From the cell containing the given text, extract its center point as [x, y] coordinate. 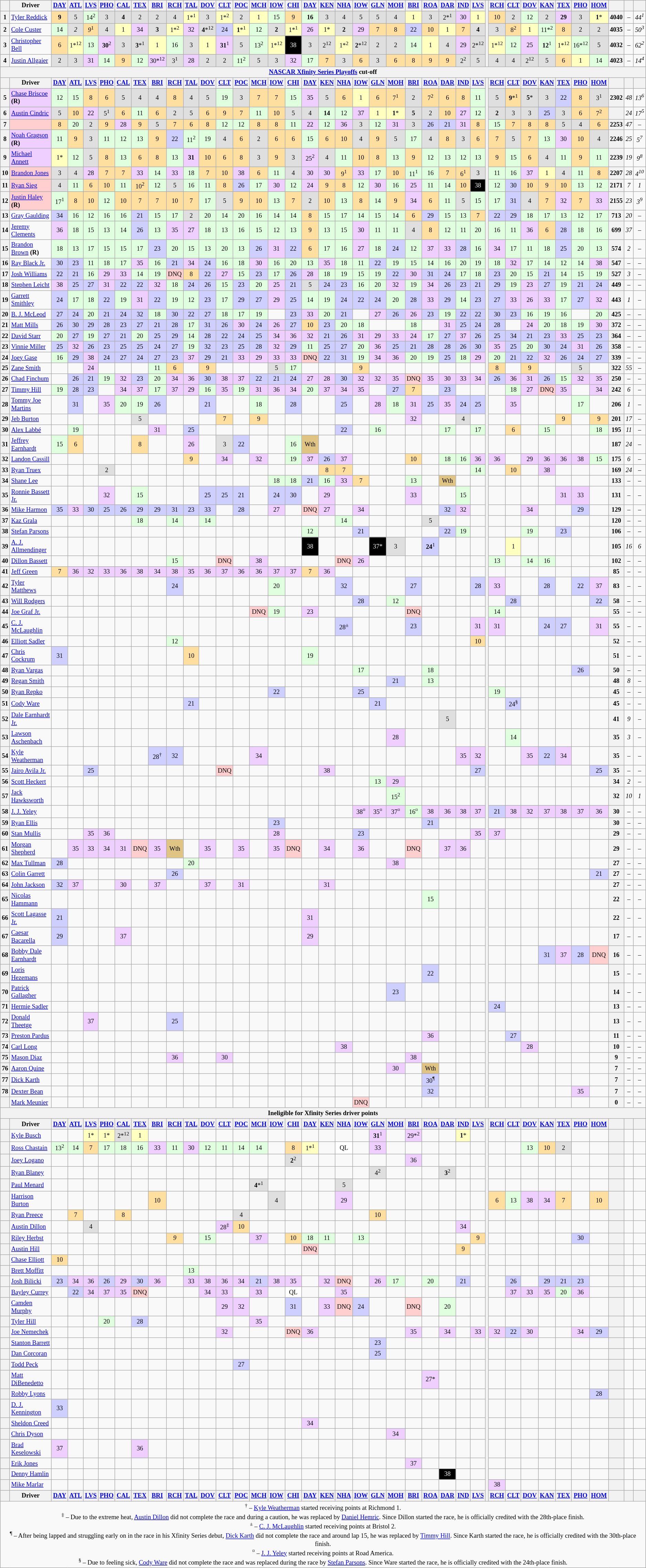
Riley Herbst [31, 1239]
98 [640, 158]
136 [640, 98]
38¤ [361, 812]
Chad Finchum [31, 379]
Ray Black Jr. [31, 263]
Tyler Matthews [31, 587]
Brad Keselowski [31, 1449]
67 [5, 937]
Erik Jones [31, 1463]
Chris Dyson [31, 1434]
74 [5, 1047]
70 [5, 992]
46 [5, 641]
Ronnie Bassett Jr. [31, 496]
713 [616, 216]
27* [430, 1380]
242 [616, 390]
Regan Smith [31, 682]
152 [396, 796]
Joe Nemechek [31, 1332]
2207 [616, 173]
53 [5, 738]
527 [616, 274]
Cody Ware [31, 704]
75 [5, 1058]
206 [616, 405]
Ineligible for Xfinity Series driver points [323, 1113]
372 [616, 325]
Jeremy Clements [31, 230]
82 [513, 30]
0 [616, 1102]
Mike Marlar [31, 1485]
Ryan Truex [31, 470]
Stefan Parsons [31, 532]
449 [616, 285]
Donald Theetge [31, 1022]
503 [640, 30]
Brandon Jones [31, 173]
Will Rodgers [31, 601]
2302 [616, 98]
Justin Allgaier [31, 61]
Kaz Grala [31, 521]
44 [5, 612]
37¤ [396, 812]
NASCAR Xfinity Series Playoffs cut-off [323, 72]
171 [60, 201]
Brandon Brown (R) [31, 249]
60 [5, 834]
133 [616, 481]
4040 [616, 17]
Dale Earnhardt Jr. [31, 719]
Preston Pardus [31, 1036]
73 [5, 1036]
622 [640, 45]
Caesar Bacarella [31, 937]
Mason Diaz [31, 1058]
49 [5, 682]
Carl Long [31, 1047]
9*1 [513, 98]
Gray Gaulding [31, 216]
322 [616, 369]
5* [530, 98]
Ryan Repko [31, 692]
Sheldon Creed [31, 1424]
Shane Lee [31, 481]
Jairo Avila Jr. [31, 771]
28‡ [224, 1227]
76 [5, 1069]
Christopher Bell [31, 45]
Lawson Aschenbach [31, 738]
30*12 [157, 61]
4035 [616, 30]
Matt Mills [31, 325]
Max Tullman [31, 863]
Jack Hawksworth [31, 796]
Scott Heckert [31, 781]
16¤ [413, 812]
Josh Williams [31, 274]
Dillon Bassett [31, 561]
78 [5, 1091]
2239 [616, 158]
339 [616, 358]
Nicolas Hammann [31, 900]
54 [5, 756]
B. J. McLeod [31, 314]
Cole Custer [31, 30]
C. J. McLaughlin [31, 627]
Josh Bilicki [31, 1281]
Ryan Sieg [31, 186]
Matt DiBenedetto [31, 1380]
Jeffrey Earnhardt [31, 445]
J. J. Yeley [31, 812]
Scott Lagasse Jr. [31, 918]
64 [5, 885]
169 [616, 470]
Aaron Quine [31, 1069]
201 [616, 420]
D. J. Kennington [31, 1409]
Bobby Dale Earnhardt [31, 955]
Chase Elliott [31, 1260]
28± [344, 627]
Elliott Sadler [31, 641]
Kyle Weatherman [31, 756]
120 [616, 521]
Hermie Sadler [31, 1007]
Ross Chastain [31, 1148]
Austin Cindric [31, 113]
4023 [616, 61]
69 [5, 974]
2246 [616, 139]
Austin Dillon [31, 1227]
106 [616, 532]
62 [5, 863]
443 [616, 300]
Zane Smith [31, 369]
Ryan Blaney [31, 1173]
250 [616, 379]
129 [616, 510]
68 [5, 955]
66 [5, 918]
Stan Mullis [31, 834]
Loris Hezemans [31, 974]
121 [547, 45]
252 [310, 158]
Morgan Shepherd [31, 849]
Joey Gase [31, 358]
Harrison Burton [31, 1201]
24§ [513, 704]
699 [616, 230]
Landon Cassill [31, 459]
3*1 [140, 45]
Justin Haley (R) [31, 201]
43 [5, 601]
144 [640, 61]
Joe Graf Jr. [31, 612]
63 [5, 874]
2*1 [447, 17]
410 [640, 173]
Stanton Barrett [31, 1343]
Joey Logano [31, 1161]
83 [616, 587]
29*2 [413, 1136]
Todd Peck [31, 1364]
85 [616, 571]
Stephen Leicht [31, 285]
16*12 [581, 45]
Colin Garrett [31, 874]
28† [157, 756]
30¶ [430, 1080]
Noah Gragson (R) [31, 139]
187 [616, 445]
35¤ [378, 812]
Vinnie Miller [31, 347]
65 [5, 900]
Kyle Busch [31, 1136]
Mark Meunier [31, 1102]
4032 [616, 45]
4*1 [259, 1185]
40 [5, 561]
John Jackson [31, 885]
Denny Hamlin [31, 1474]
11*2 [547, 30]
105 [616, 546]
Timmy Hill [31, 390]
77 [5, 1080]
Tyler Hill [31, 1322]
Ryan Ellis [31, 823]
4*12 [208, 30]
Mike Harmon [31, 510]
131 [616, 496]
Michael Annett [31, 158]
358 [616, 347]
Paul Menard [31, 1185]
302 [107, 45]
574 [616, 249]
Ryan Vargas [31, 671]
Dexter Bean [31, 1091]
Bayley Currey [31, 1292]
425 [616, 314]
111 [413, 173]
142 [91, 17]
241 [430, 546]
Austin Hill [31, 1249]
2253 [616, 124]
Jeff Green [31, 571]
A. J. Allmendinger [31, 546]
David Starr [31, 336]
Dick Karth [31, 1080]
195 [616, 430]
Camden Murphy [31, 1307]
Robby Lyons [31, 1394]
547 [616, 263]
Jeb Burton [31, 420]
364 [616, 336]
59 [5, 823]
Tommy Joe Martins [31, 405]
Brett Moffitt [31, 1271]
Ryan Preece [31, 1215]
2155 [616, 201]
56 [5, 781]
Garrett Smithley [31, 300]
Patrick Gallagher [31, 992]
2171 [616, 186]
37* [378, 546]
Alex Labbé [31, 430]
441 [640, 17]
Tyler Reddick [31, 17]
Dan Corcoran [31, 1354]
Chris Cockrum [31, 656]
Chase Briscoe (R) [31, 98]
